Determine the (x, y) coordinate at the center of the cell enclosing the given text.  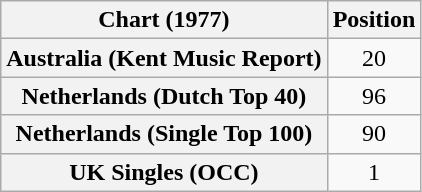
Chart (1977) (164, 20)
Australia (Kent Music Report) (164, 58)
Netherlands (Dutch Top 40) (164, 96)
Position (374, 20)
UK Singles (OCC) (164, 172)
90 (374, 134)
Netherlands (Single Top 100) (164, 134)
1 (374, 172)
20 (374, 58)
96 (374, 96)
